Provide the (x, y) coordinate of the cell's center where the given text is located.  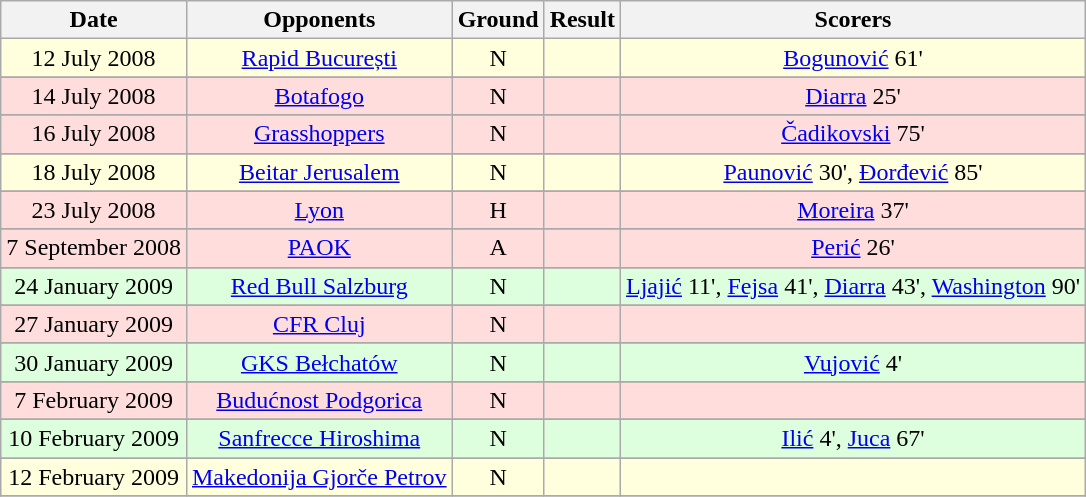
Budućnost Podgorica (319, 400)
7 September 2008 (94, 248)
24 January 2009 (94, 286)
16 July 2008 (94, 134)
Grasshoppers (319, 134)
A (498, 248)
23 July 2008 (94, 210)
Makedonija Gjorče Petrov (319, 477)
Date (94, 20)
Vujović 4' (854, 362)
Moreira 37' (854, 210)
Rapid București (319, 58)
14 July 2008 (94, 96)
Scorers (854, 20)
Lyon (319, 210)
Ilić 4', Juca 67' (854, 438)
Ground (498, 20)
30 January 2009 (94, 362)
12 July 2008 (94, 58)
Paunović 30', Đorđević 85' (854, 172)
CFR Cluj (319, 324)
27 January 2009 (94, 324)
Botafogo (319, 96)
18 July 2008 (94, 172)
Perić 26' (854, 248)
Diarra 25' (854, 96)
Red Bull Salzburg (319, 286)
Bogunović 61' (854, 58)
Ljajić 11', Fejsa 41', Diarra 43', Washington 90' (854, 286)
PAOK (319, 248)
Beitar Jerusalem (319, 172)
10 February 2009 (94, 438)
Result (582, 20)
GKS Bełchatów (319, 362)
7 February 2009 (94, 400)
Čadikovski 75' (854, 134)
12 February 2009 (94, 477)
Sanfrecce Hiroshima (319, 438)
H (498, 210)
Opponents (319, 20)
